Provide the [X, Y] coordinate of the cell's center where the given text is located.  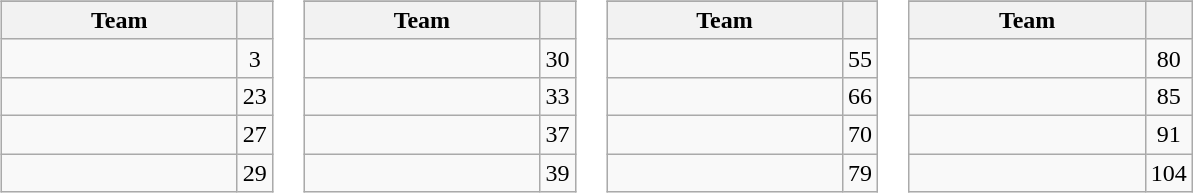
91 [1168, 134]
85 [1168, 96]
23 [254, 96]
29 [254, 173]
104 [1168, 173]
55 [860, 58]
80 [1168, 58]
39 [558, 173]
30 [558, 58]
27 [254, 134]
3 [254, 58]
33 [558, 96]
70 [860, 134]
37 [558, 134]
66 [860, 96]
79 [860, 173]
